Determine the [X, Y] coordinate at the center of the cell enclosing the given text.  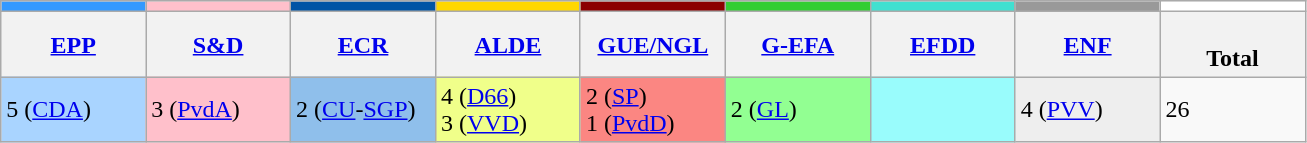
G-EFA [798, 44]
3 (PvdA) [218, 110]
4 (D66)3 (VVD) [508, 110]
2 (GL) [798, 110]
ALDE [508, 44]
4 (PVV) [1088, 110]
ENF [1088, 44]
5 (CDA) [74, 110]
GUE/NGL [652, 44]
EPP [74, 44]
2 (CU-SGP) [364, 110]
Total [1232, 44]
26 [1232, 110]
EFDD [942, 44]
ECR [364, 44]
S&D [218, 44]
2 (SP)1 (PvdD) [652, 110]
